From the cell containing the given text, extract its center point as (X, Y) coordinate. 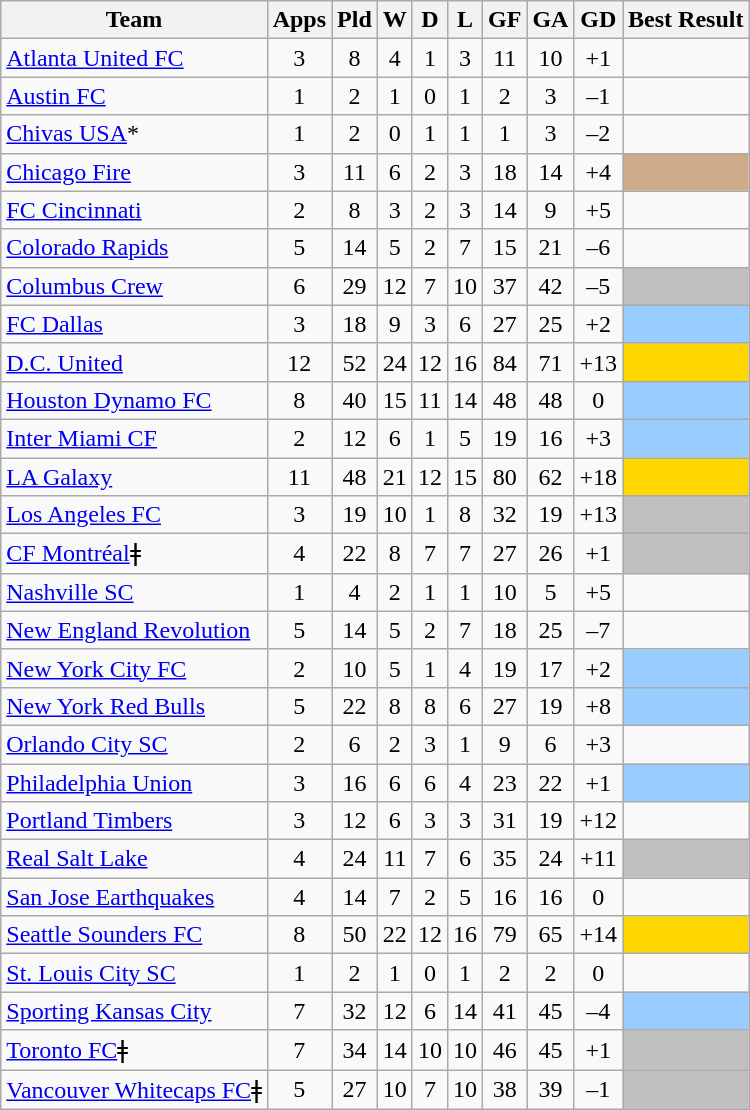
–4 (598, 1011)
Inter Miami CF (134, 438)
41 (505, 1011)
26 (550, 554)
79 (505, 935)
Los Angeles FC (134, 515)
Philadelphia Union (134, 783)
38 (505, 1090)
CF Montréalǂ (134, 554)
52 (355, 362)
35 (505, 859)
Austin FC (134, 96)
St. Louis City SC (134, 973)
–5 (598, 286)
Pld (355, 20)
Best Result (686, 20)
Houston Dynamo FC (134, 400)
Sporting Kansas City (134, 1011)
Real Salt Lake (134, 859)
Toronto FCǂ (134, 1050)
71 (550, 362)
17 (550, 668)
New York City FC (134, 668)
+14 (598, 935)
–7 (598, 630)
37 (505, 286)
23 (505, 783)
Columbus Crew (134, 286)
34 (355, 1050)
84 (505, 362)
62 (550, 477)
–2 (598, 134)
46 (505, 1050)
50 (355, 935)
Chivas USA* (134, 134)
Atlanta United FC (134, 58)
GF (505, 20)
+18 (598, 477)
GD (598, 20)
40 (355, 400)
FC Cincinnati (134, 210)
New York Red Bulls (134, 706)
+11 (598, 859)
29 (355, 286)
New England Revolution (134, 630)
GA (550, 20)
Orlando City SC (134, 744)
San Jose Earthquakes (134, 897)
80 (505, 477)
W (394, 20)
LA Galaxy (134, 477)
Nashville SC (134, 592)
42 (550, 286)
Team (134, 20)
FC Dallas (134, 324)
D (430, 20)
31 (505, 821)
+8 (598, 706)
–6 (598, 248)
Colorado Rapids (134, 248)
65 (550, 935)
D.C. United (134, 362)
Vancouver Whitecaps FCǂ (134, 1090)
Seattle Sounders FC (134, 935)
+12 (598, 821)
Portland Timbers (134, 821)
+4 (598, 172)
L (464, 20)
Apps (299, 20)
Chicago Fire (134, 172)
39 (550, 1090)
